Locate the cell with the specified text and output its (x, y) center coordinate. 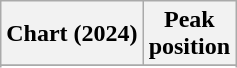
Chart (2024) (72, 34)
Peakposition (189, 34)
